Search for the cell housing the specified text and yield its [x, y] center coordinate. 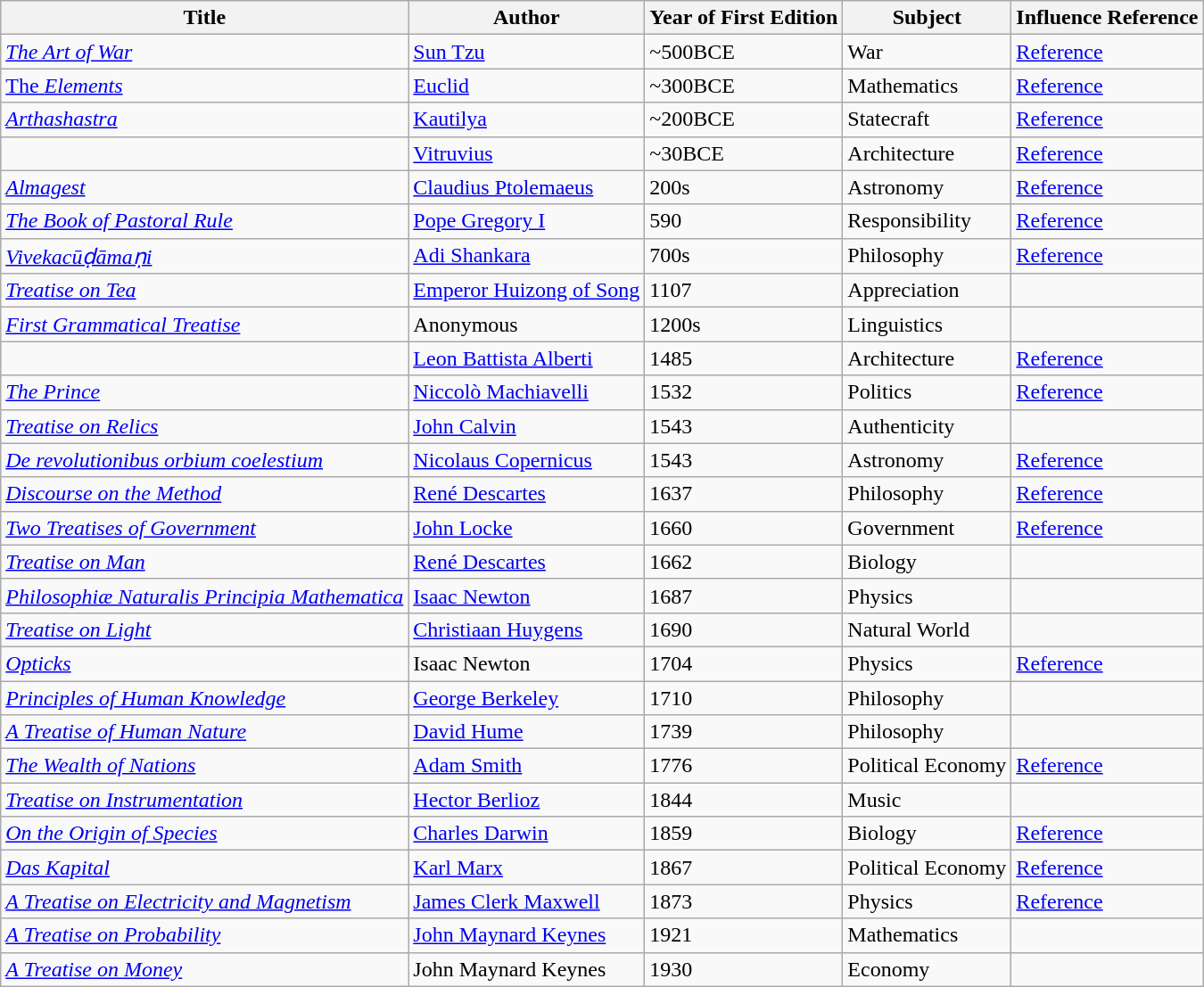
On the Origin of Species [205, 834]
~200BCE [744, 119]
1200s [744, 325]
John Calvin [526, 426]
Subject [928, 18]
John Locke [526, 528]
1739 [744, 732]
Philosophiæ Naturalis Principia Mathematica [205, 596]
Opticks [205, 663]
A Treatise of Human Nature [205, 732]
Author [526, 18]
Treatise on Instrumentation [205, 800]
Adam Smith [526, 766]
Kautilya [526, 119]
700s [744, 256]
~500BCE [744, 52]
Title [205, 18]
Das Kapital [205, 868]
Karl Marx [526, 868]
Treatise on Relics [205, 426]
1930 [744, 969]
Responsibility [928, 221]
Euclid [526, 86]
David Hume [526, 732]
A Treatise on Electricity and Magnetism [205, 901]
The Prince [205, 392]
1532 [744, 392]
Claudius Ptolemaeus [526, 187]
Arthashastra [205, 119]
Almagest [205, 187]
A Treatise on Money [205, 969]
De revolutionibus orbium coelestium [205, 460]
Appreciation [928, 291]
Vitruvius [526, 153]
The Art of War [205, 52]
1687 [744, 596]
Niccolò Machiavelli [526, 392]
Music [928, 800]
Treatise on Man [205, 562]
590 [744, 221]
1690 [744, 629]
Treatise on Light [205, 629]
~30BCE [744, 153]
Sun Tzu [526, 52]
1710 [744, 698]
Principles of Human Knowledge [205, 698]
The Book of Pastoral Rule [205, 221]
Linguistics [928, 325]
1867 [744, 868]
First Grammatical Treatise [205, 325]
1704 [744, 663]
Two Treatises of Government [205, 528]
Discourse on the Method [205, 494]
1485 [744, 358]
War [928, 52]
Treatise on Tea [205, 291]
1637 [744, 494]
Leon Battista Alberti [526, 358]
The Elements [205, 86]
Charles Darwin [526, 834]
Natural World [928, 629]
~300BCE [744, 86]
200s [744, 187]
Hector Berlioz [526, 800]
Authenticity [928, 426]
George Berkeley [526, 698]
Government [928, 528]
1921 [744, 935]
1859 [744, 834]
Year of First Edition [744, 18]
Pope Gregory I [526, 221]
Politics [928, 392]
Statecraft [928, 119]
1873 [744, 901]
Vivekacūḍāmaṇi [205, 256]
Influence Reference [1108, 18]
1776 [744, 766]
Anonymous [526, 325]
Nicolaus Copernicus [526, 460]
Adi Shankara [526, 256]
A Treatise on Probability [205, 935]
1660 [744, 528]
The Wealth of Nations [205, 766]
Economy [928, 969]
1662 [744, 562]
1107 [744, 291]
Emperor Huizong of Song [526, 291]
Christiaan Huygens [526, 629]
James Clerk Maxwell [526, 901]
1844 [744, 800]
